Find where the given text appears and provide that cell's center as [x, y] coordinate. 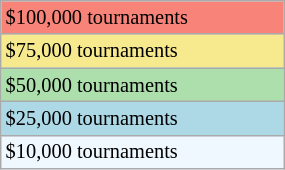
$100,000 tournaments [142, 17]
$50,000 tournaments [142, 85]
$25,000 tournaments [142, 118]
$75,000 tournaments [142, 51]
$10,000 tournaments [142, 152]
